Provide the (X, Y) coordinate of the cell's center where the given text is located.  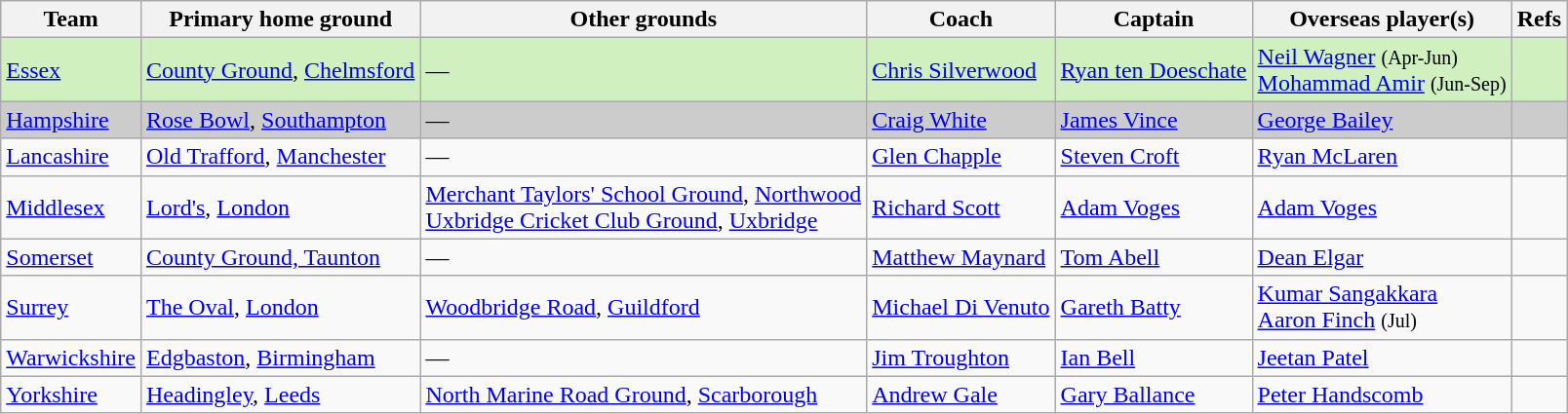
Richard Scott (961, 207)
The Oval, London (280, 308)
Primary home ground (280, 19)
Overseas player(s) (1382, 19)
Essex (71, 70)
County Ground, Taunton (280, 257)
Ryan McLaren (1382, 157)
Yorkshire (71, 395)
Andrew Gale (961, 395)
Somerset (71, 257)
Gareth Batty (1154, 308)
Middlesex (71, 207)
Edgbaston, Birmingham (280, 358)
Ian Bell (1154, 358)
Warwickshire (71, 358)
George Bailey (1382, 120)
County Ground, Chelmsford (280, 70)
Lancashire (71, 157)
Chris Silverwood (961, 70)
Gary Ballance (1154, 395)
Team (71, 19)
Peter Handscomb (1382, 395)
Neil Wagner (Apr-Jun) Mohammad Amir (Jun-Sep) (1382, 70)
Headingley, Leeds (280, 395)
Refs (1539, 19)
Jim Troughton (961, 358)
Woodbridge Road, Guildford (644, 308)
North Marine Road Ground, Scarborough (644, 395)
Matthew Maynard (961, 257)
Craig White (961, 120)
Rose Bowl, Southampton (280, 120)
Ryan ten Doeschate (1154, 70)
Captain (1154, 19)
Kumar Sangakkara Aaron Finch (Jul) (1382, 308)
James Vince (1154, 120)
Michael Di Venuto (961, 308)
Old Trafford, Manchester (280, 157)
Surrey (71, 308)
Other grounds (644, 19)
Dean Elgar (1382, 257)
Lord's, London (280, 207)
Jeetan Patel (1382, 358)
Steven Croft (1154, 157)
Merchant Taylors' School Ground, NorthwoodUxbridge Cricket Club Ground, Uxbridge (644, 207)
Coach (961, 19)
Hampshire (71, 120)
Glen Chapple (961, 157)
Tom Abell (1154, 257)
